Scan for the cell matching the given text and deliver its (X, Y) coordinate at center. 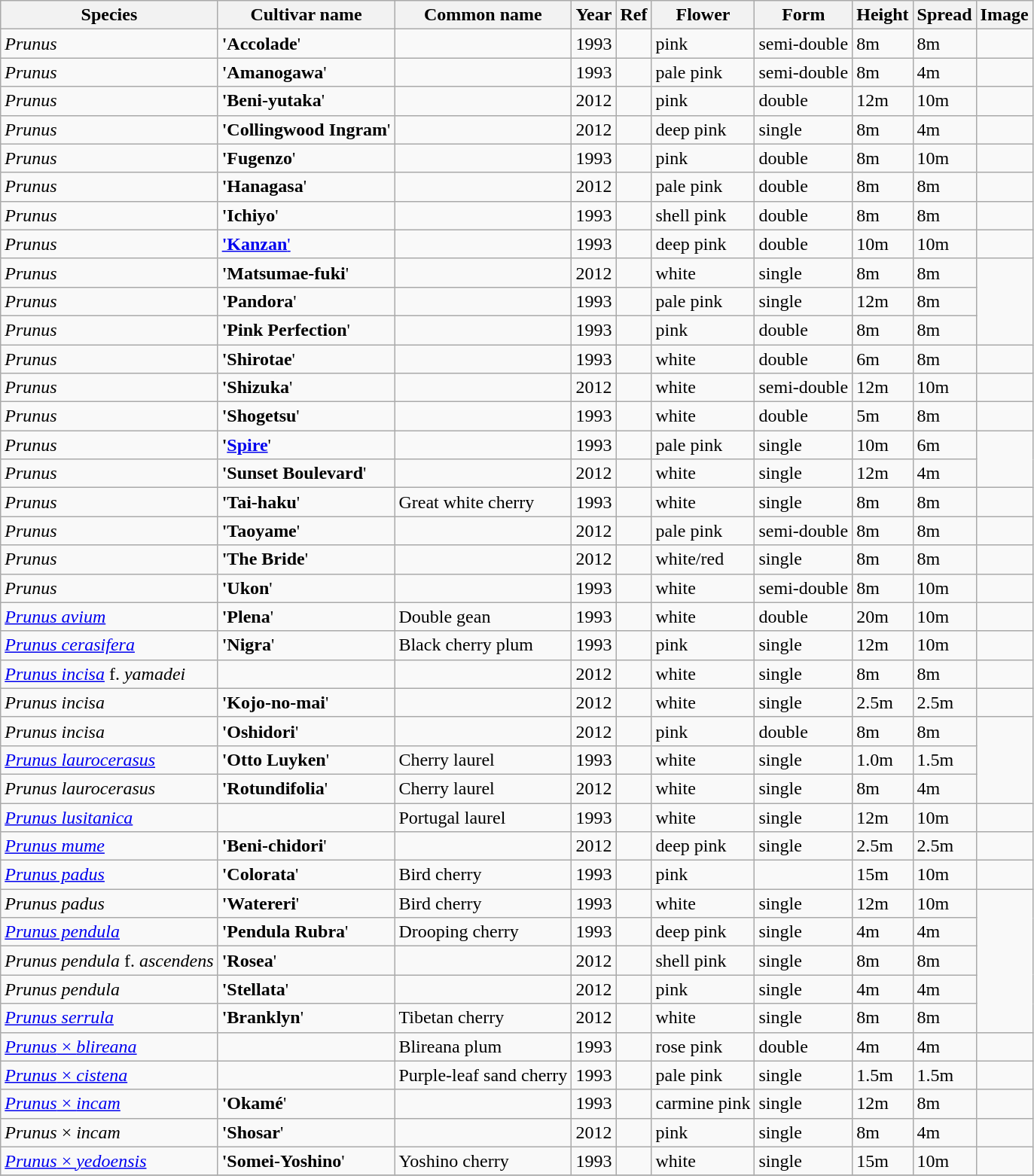
Prunus lusitanica (109, 817)
Cultivar name (306, 15)
Year (593, 15)
'Hanagasa' (306, 187)
Common name (483, 15)
Great white cherry (483, 502)
'Oshidori' (306, 731)
'The Bride' (306, 559)
'Ukon' (306, 588)
'Shogetsu' (306, 416)
'Sunset Boulevard' (306, 474)
20m (883, 617)
Prunus × cistena (109, 1075)
Prunus × yedoensis (109, 1161)
Tibetan cherry (483, 1018)
Prunus avium (109, 617)
'Nigra' (306, 645)
Double gean (483, 617)
'Shirotae' (306, 359)
'Matsumae-fuki' (306, 273)
'Amanogawa' (306, 72)
rose pink (703, 1047)
Flower (703, 15)
'Branklyn' (306, 1018)
carmine pink (703, 1104)
'Watereri' (306, 903)
'Plena' (306, 617)
'Somei-Yoshino' (306, 1161)
Blireana plum (483, 1047)
Yoshino cherry (483, 1161)
'Accolade' (306, 44)
'Spire' (306, 445)
Prunus pendula f. ascendens (109, 961)
'Pendula Rubra' (306, 932)
'Tai-haku' (306, 502)
Form (804, 15)
Ref (634, 15)
'Taoyame' (306, 531)
Drooping cherry (483, 932)
Purple-leaf sand cherry (483, 1075)
Prunus mume (109, 846)
Prunus × blireana (109, 1047)
'Fugenzo' (306, 158)
'Beni-yutaka' (306, 101)
'Kanzan' (306, 244)
Spread (944, 15)
Black cherry plum (483, 645)
'Stellata' (306, 989)
Prunus cerasifera (109, 645)
'Colorata' (306, 875)
'Pandora' (306, 301)
'Ichiyo' (306, 215)
'Beni-chidori' (306, 846)
'Shizuka' (306, 388)
'Okamé' (306, 1104)
'Rosea' (306, 961)
'Kojo-no-mai' (306, 702)
'Collingwood Ingram' (306, 129)
Species (109, 15)
'Pink Perfection' (306, 330)
'Shosar' (306, 1132)
white/red (703, 559)
Image (1005, 15)
1.0m (883, 760)
Portugal laurel (483, 817)
Height (883, 15)
'Otto Luyken' (306, 760)
5m (883, 416)
Prunus incisa f. yamadei (109, 674)
'Rotundifolia' (306, 788)
Prunus serrula (109, 1018)
